Scan for the cell matching the given text and deliver its [X, Y] coordinate at center. 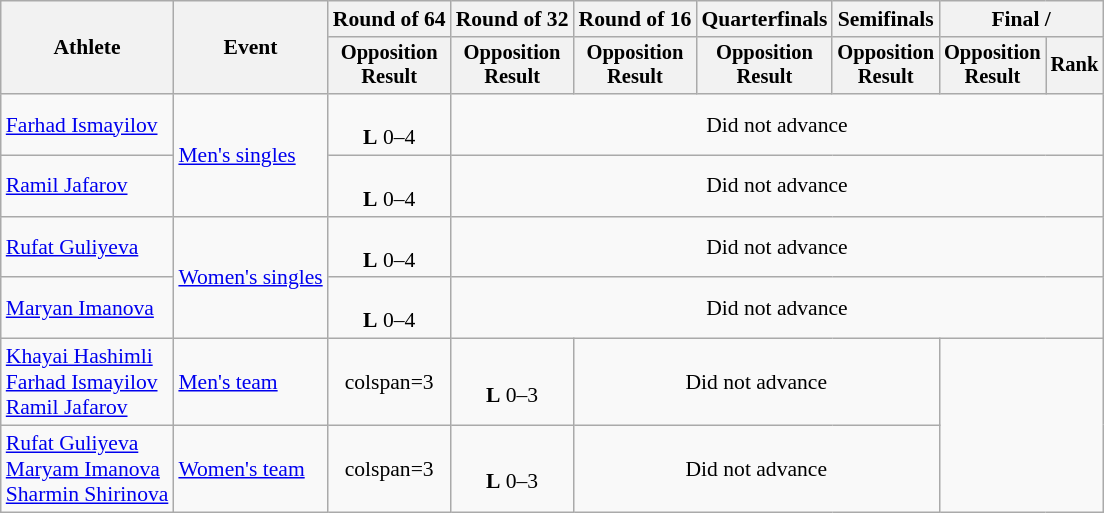
Athlete [88, 48]
Quarterfinals [764, 19]
Event [250, 48]
Round of 32 [512, 19]
Round of 64 [390, 19]
Women's singles [250, 278]
Rufat GuliyevaMaryam ImanovaSharmin Shirinova [88, 470]
Maryan Imanova [88, 308]
Men's singles [250, 155]
Men's team [250, 382]
Women's team [250, 470]
Ramil Jafarov [88, 186]
Farhad Ismayilov [88, 124]
Final / [1021, 19]
Semifinals [886, 19]
Round of 16 [636, 19]
Khayai HashimliFarhad IsmayilovRamil Jafarov [88, 382]
Rufat Guliyeva [88, 248]
Rank [1075, 66]
